Output the [X, Y] coordinate of the center of the cell containing the given text.  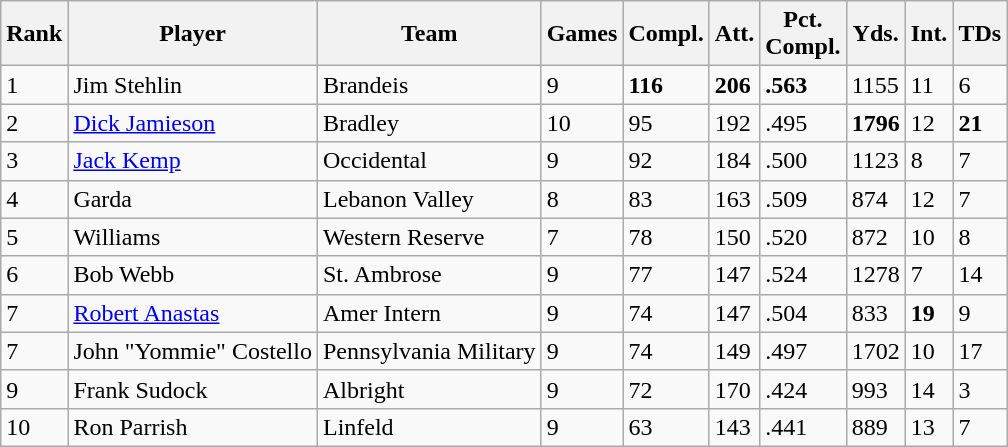
19 [929, 313]
11 [929, 85]
.495 [803, 123]
St. Ambrose [429, 275]
.497 [803, 351]
72 [666, 389]
889 [876, 427]
Pennsylvania Military [429, 351]
17 [980, 351]
Jack Kemp [193, 161]
1278 [876, 275]
2 [34, 123]
1702 [876, 351]
833 [876, 313]
.524 [803, 275]
Bradley [429, 123]
.441 [803, 427]
Bob Webb [193, 275]
Occidental [429, 161]
77 [666, 275]
.504 [803, 313]
Pct.Compl. [803, 34]
Ron Parrish [193, 427]
5 [34, 237]
1796 [876, 123]
Albright [429, 389]
Amer Intern [429, 313]
Team [429, 34]
21 [980, 123]
Brandeis [429, 85]
206 [734, 85]
TDs [980, 34]
Jim Stehlin [193, 85]
Linfeld [429, 427]
Compl. [666, 34]
Player [193, 34]
149 [734, 351]
Frank Sudock [193, 389]
Western Reserve [429, 237]
.520 [803, 237]
63 [666, 427]
Williams [193, 237]
150 [734, 237]
1 [34, 85]
192 [734, 123]
993 [876, 389]
184 [734, 161]
Robert Anastas [193, 313]
Yds. [876, 34]
874 [876, 199]
1155 [876, 85]
872 [876, 237]
Garda [193, 199]
.500 [803, 161]
170 [734, 389]
1123 [876, 161]
Int. [929, 34]
13 [929, 427]
95 [666, 123]
92 [666, 161]
John "Yommie" Costello [193, 351]
116 [666, 85]
163 [734, 199]
78 [666, 237]
.509 [803, 199]
Lebanon Valley [429, 199]
Att. [734, 34]
.563 [803, 85]
83 [666, 199]
.424 [803, 389]
Dick Jamieson [193, 123]
143 [734, 427]
Games [582, 34]
4 [34, 199]
Rank [34, 34]
